Locate the cell with the specified text and output its (x, y) center coordinate. 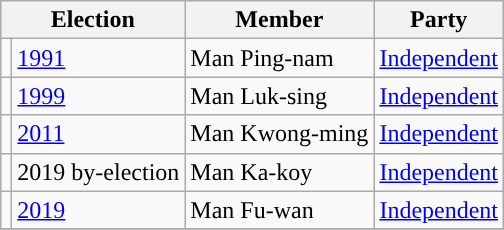
Man Fu-wan (280, 210)
1999 (98, 96)
Man Kwong-ming (280, 134)
Party (439, 20)
Election (93, 20)
Member (280, 20)
2019 (98, 210)
2019 by-election (98, 172)
Man Luk-sing (280, 96)
2011 (98, 134)
1991 (98, 58)
Man Ping-nam (280, 58)
Man Ka-koy (280, 172)
